Identify which cell holds the provided text, then report its (x, y) central coordinate. 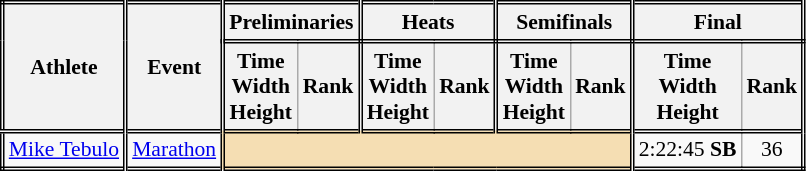
Event (174, 67)
Marathon (174, 150)
Heats (428, 22)
Preliminaries (292, 22)
Athlete (64, 67)
36 (773, 150)
2:22:45 SB (686, 150)
Semifinals (564, 22)
Mike Tebulo (64, 150)
Final (718, 22)
